Find where the given text appears and provide that cell's center as (X, Y) coordinate. 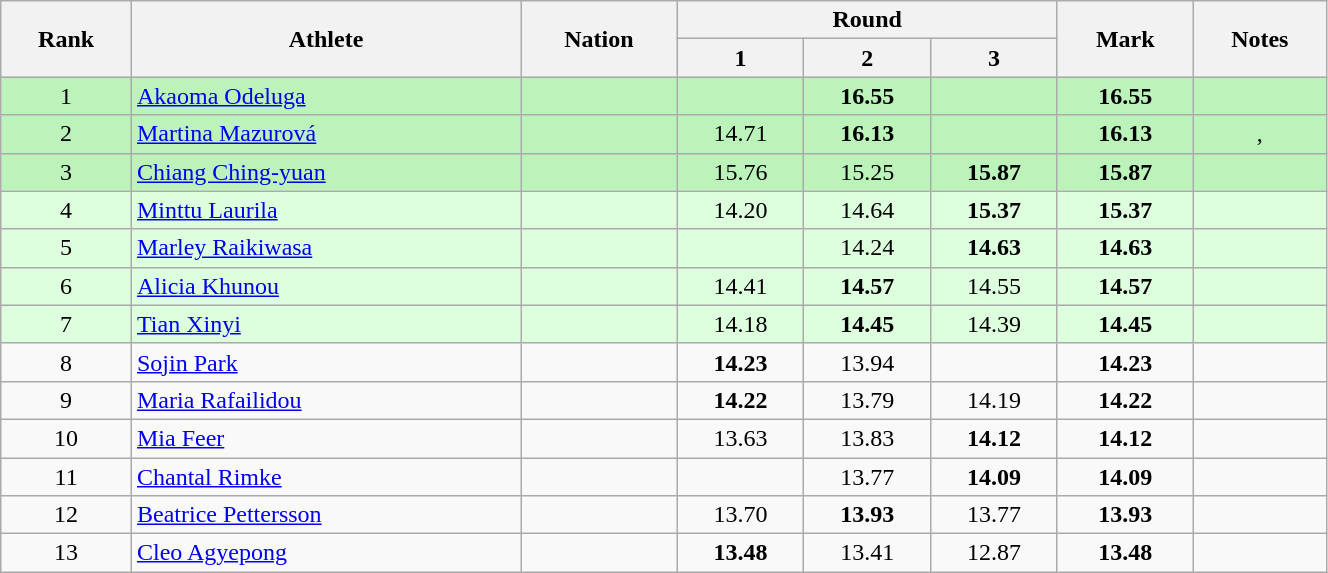
Akaoma Odeluga (326, 96)
Mark (1125, 39)
12.87 (994, 553)
Minttu Laurila (326, 210)
15.25 (868, 172)
11 (66, 477)
9 (66, 400)
Round (867, 20)
Cleo Agyepong (326, 553)
13.83 (868, 438)
7 (66, 324)
14.18 (740, 324)
Tian Xinyi (326, 324)
6 (66, 286)
14.64 (868, 210)
14.20 (740, 210)
Nation (598, 39)
Martina Mazurová (326, 134)
Chiang Ching-yuan (326, 172)
14.39 (994, 324)
14.55 (994, 286)
Rank (66, 39)
Chantal Rimke (326, 477)
5 (66, 248)
8 (66, 362)
Mia Feer (326, 438)
Maria Rafailidou (326, 400)
10 (66, 438)
Athlete (326, 39)
Alicia Khunou (326, 286)
14.71 (740, 134)
14.24 (868, 248)
13.63 (740, 438)
14.19 (994, 400)
Sojin Park (326, 362)
4 (66, 210)
14.41 (740, 286)
Beatrice Pettersson (326, 515)
13.70 (740, 515)
Marley Raikiwasa (326, 248)
12 (66, 515)
, (1260, 134)
13 (66, 553)
13.79 (868, 400)
13.41 (868, 553)
13.94 (868, 362)
15.76 (740, 172)
Notes (1260, 39)
